Find where the given text appears and provide that cell's center as [X, Y] coordinate. 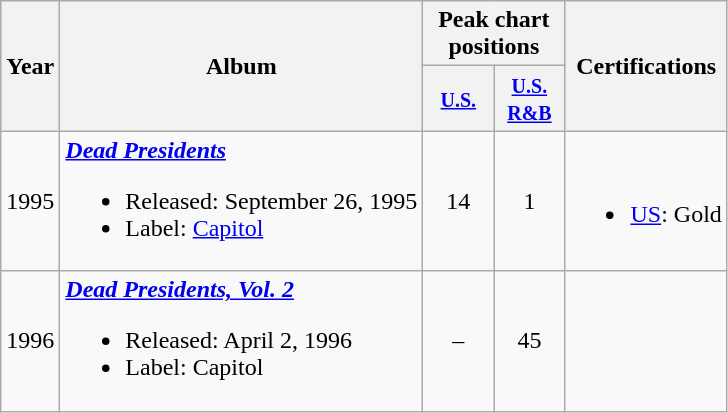
Peak chart positions [494, 34]
1996 [30, 341]
Dead PresidentsReleased: September 26, 1995Label: Capitol [242, 201]
U.S. [458, 98]
Album [242, 66]
U.S. R&B [530, 98]
– [458, 341]
45 [530, 341]
Dead Presidents, Vol. 2Released: April 2, 1996Label: Capitol [242, 341]
US: Gold [646, 201]
1 [530, 201]
14 [458, 201]
Year [30, 66]
1995 [30, 201]
Certifications [646, 66]
